Provide the [x, y] coordinate of the cell's center where the given text is located.  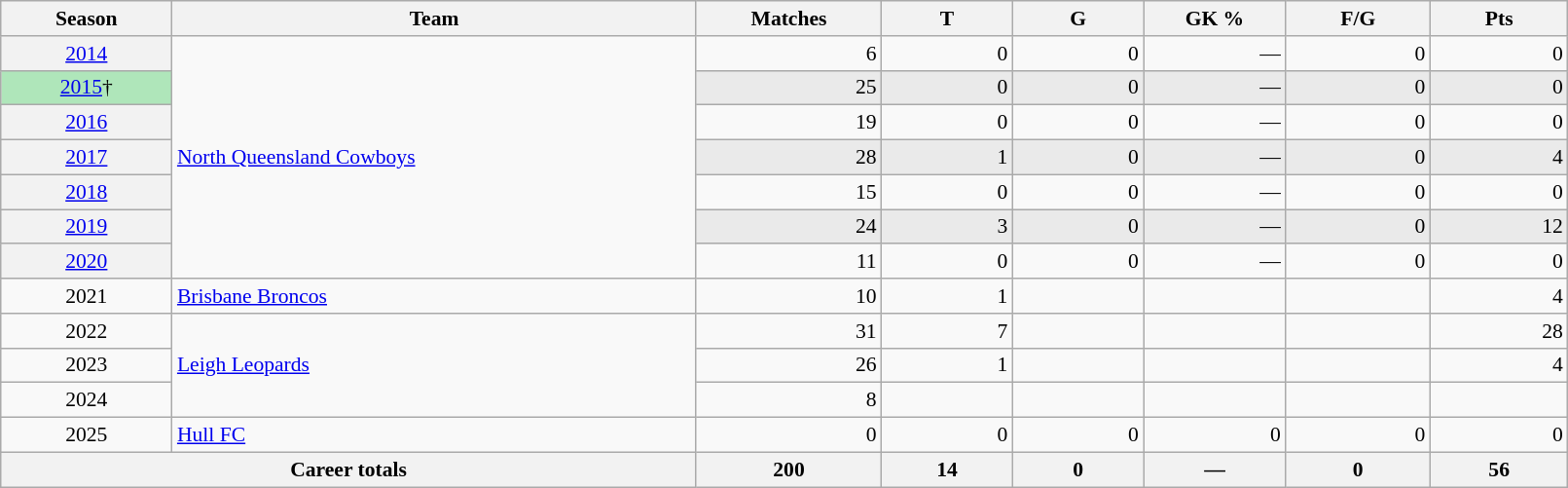
Pts [1499, 19]
2018 [87, 192]
Team [434, 19]
26 [788, 365]
GK % [1215, 19]
T [948, 19]
2015† [87, 88]
2016 [87, 123]
2020 [87, 262]
10 [788, 296]
12 [1499, 227]
56 [1499, 469]
2021 [87, 296]
200 [788, 469]
Hull FC [434, 435]
2023 [87, 365]
31 [788, 331]
Leigh Leopards [434, 366]
24 [788, 227]
8 [788, 400]
3 [948, 227]
2014 [87, 54]
G [1078, 19]
2024 [87, 400]
25 [788, 88]
19 [788, 123]
2022 [87, 331]
F/G [1358, 19]
6 [788, 54]
2017 [87, 158]
Matches [788, 19]
14 [948, 469]
North Queensland Cowboys [434, 158]
7 [948, 331]
15 [788, 192]
2025 [87, 435]
11 [788, 262]
Season [87, 19]
Career totals [348, 469]
2019 [87, 227]
Brisbane Broncos [434, 296]
